Locate the cell with the specified text and output its [X, Y] center coordinate. 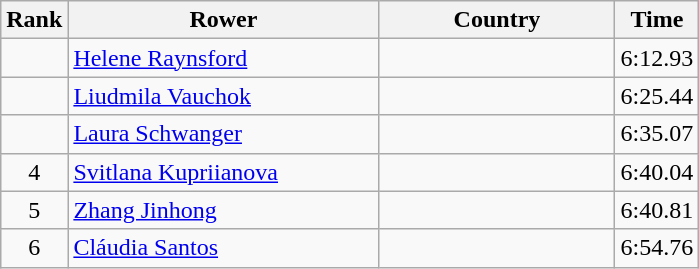
6:40.81 [657, 210]
Rank [34, 20]
4 [34, 172]
6:40.04 [657, 172]
Time [657, 20]
6:12.93 [657, 58]
Cláudia Santos [224, 248]
Helene Raynsford [224, 58]
6:54.76 [657, 248]
6:25.44 [657, 96]
Rower [224, 20]
5 [34, 210]
6:35.07 [657, 134]
6 [34, 248]
Laura Schwanger [224, 134]
Zhang Jinhong [224, 210]
Country [497, 20]
Liudmila Vauchok [224, 96]
Svitlana Kupriianova [224, 172]
